Return (x, y) of the center of cell containing provided text 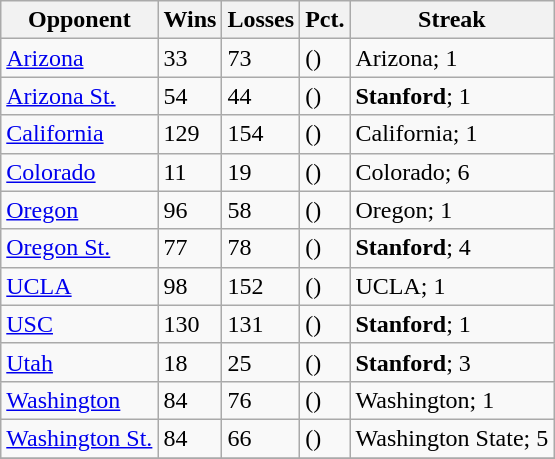
18 (190, 362)
California; 1 (452, 134)
Losses (261, 20)
19 (261, 172)
Pct. (325, 20)
Washington; 1 (452, 400)
Oregon; 1 (452, 210)
Opponent (80, 20)
USC (80, 324)
130 (190, 324)
Stanford; 4 (452, 248)
UCLA (80, 286)
76 (261, 400)
Oregon (80, 210)
Colorado (80, 172)
77 (190, 248)
154 (261, 134)
Stanford; 3 (452, 362)
Oregon St. (80, 248)
11 (190, 172)
Utah (80, 362)
44 (261, 96)
152 (261, 286)
33 (190, 58)
73 (261, 58)
Streak (452, 20)
25 (261, 362)
Washington (80, 400)
78 (261, 248)
California (80, 134)
Wins (190, 20)
UCLA; 1 (452, 286)
Arizona St. (80, 96)
Washington State; 5 (452, 438)
129 (190, 134)
Arizona; 1 (452, 58)
58 (261, 210)
Arizona (80, 58)
96 (190, 210)
98 (190, 286)
54 (190, 96)
66 (261, 438)
Washington St. (80, 438)
131 (261, 324)
Colorado; 6 (452, 172)
